Capture the cell that displays the provided text and extract its (x, y) central coordinate. 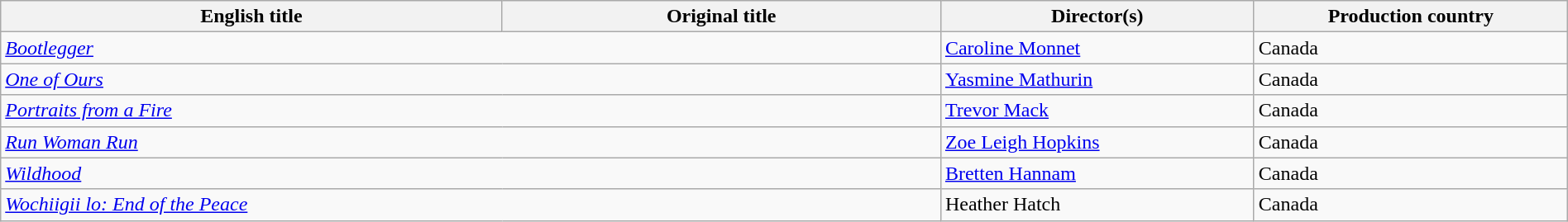
Heather Hatch (1097, 205)
Yasmine Mathurin (1097, 79)
Director(s) (1097, 17)
Bootlegger (471, 48)
Original title (721, 17)
Caroline Monnet (1097, 48)
One of Ours (471, 79)
Trevor Mack (1097, 111)
Production country (1411, 17)
Run Woman Run (471, 142)
Wochiigii lo: End of the Peace (471, 205)
Zoe Leigh Hopkins (1097, 142)
English title (251, 17)
Bretten Hannam (1097, 173)
Portraits from a Fire (471, 111)
Wildhood (471, 173)
